For the text-containing cell, return its midpoint in [x, y] coordinate format. 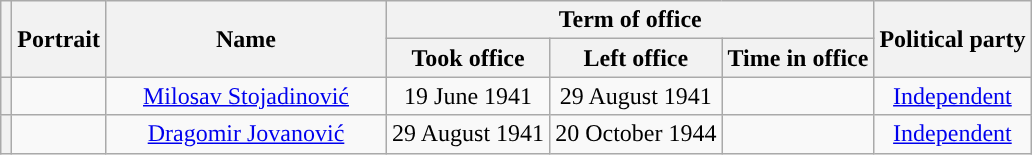
Took office [468, 58]
Left office [636, 58]
Dragomir Jovanović [246, 134]
Political party [952, 39]
Portrait [59, 39]
Term of office [630, 20]
Milosav Stojadinović [246, 96]
20 October 1944 [636, 134]
19 June 1941 [468, 96]
Time in office [798, 58]
Name [246, 39]
